Capture the cell that displays the provided text and extract its [x, y] central coordinate. 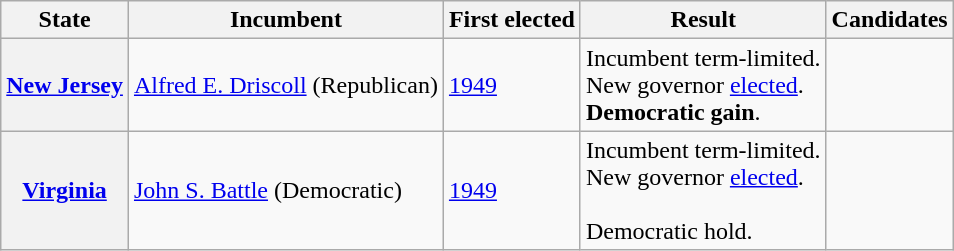
New Jersey [65, 85]
Virginia [65, 190]
Alfred E. Driscoll (Republican) [286, 85]
Candidates [890, 20]
Incumbent term-limited. New governor elected. Democratic hold. [703, 190]
Incumbent term-limited. New governor elected. Democratic gain. [703, 85]
Incumbent [286, 20]
First elected [512, 20]
John S. Battle (Democratic) [286, 190]
Result [703, 20]
State [65, 20]
